Scan for the cell matching the given text and deliver its (X, Y) coordinate at center. 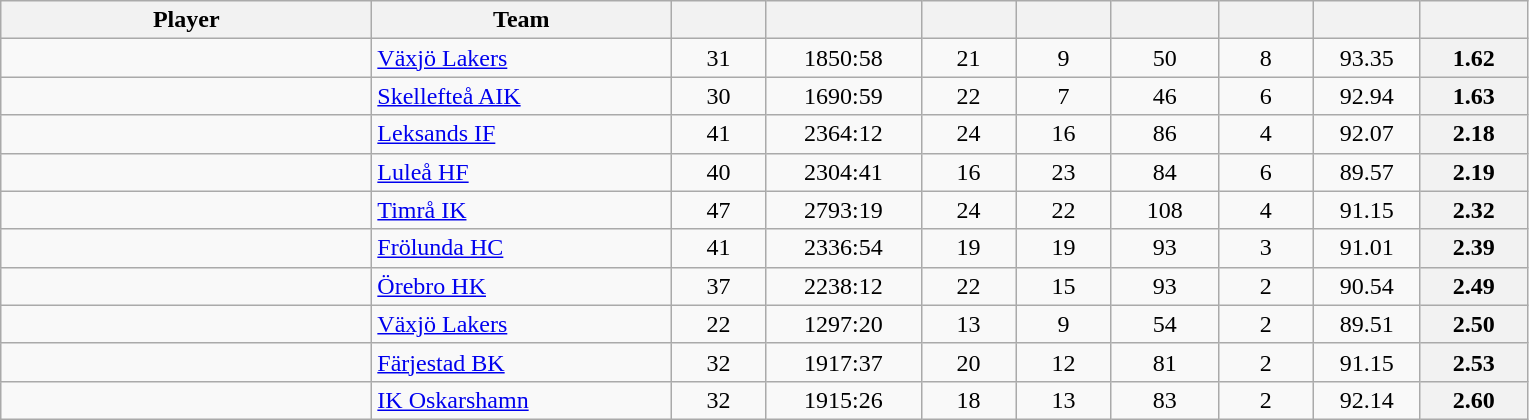
93.35 (1366, 58)
46 (1164, 96)
18 (968, 400)
23 (1064, 172)
1850:58 (844, 58)
15 (1064, 286)
1297:20 (844, 324)
Frölunda HC (522, 248)
81 (1164, 362)
21 (968, 58)
40 (718, 172)
37 (718, 286)
7 (1064, 96)
83 (1164, 400)
Luleå HF (522, 172)
2.39 (1474, 248)
2.53 (1474, 362)
86 (1164, 134)
54 (1164, 324)
31 (718, 58)
89.57 (1366, 172)
47 (718, 210)
30 (718, 96)
12 (1064, 362)
2336:54 (844, 248)
108 (1164, 210)
1.62 (1474, 58)
2.18 (1474, 134)
1917:37 (844, 362)
91.01 (1366, 248)
1915:26 (844, 400)
2.49 (1474, 286)
1690:59 (844, 96)
92.14 (1366, 400)
2.50 (1474, 324)
50 (1164, 58)
Timrå IK (522, 210)
2238:12 (844, 286)
3 (1266, 248)
92.94 (1366, 96)
8 (1266, 58)
Skellefteå AIK (522, 96)
2793:19 (844, 210)
2.19 (1474, 172)
20 (968, 362)
Örebro HK (522, 286)
Leksands IF (522, 134)
2304:41 (844, 172)
84 (1164, 172)
90.54 (1366, 286)
2364:12 (844, 134)
IK Oskarshamn (522, 400)
92.07 (1366, 134)
Färjestad BK (522, 362)
2.60 (1474, 400)
Player (186, 20)
Team (522, 20)
89.51 (1366, 324)
2.32 (1474, 210)
1.63 (1474, 96)
